Pinpoint the cell where the given text exists, returning its [x, y] midpoint coordinate. 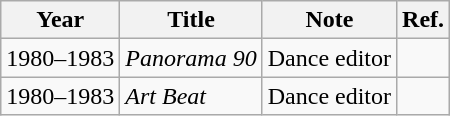
Year [60, 20]
Title [191, 20]
Ref. [424, 20]
Note [329, 20]
Panorama 90 [191, 58]
Art Beat [191, 96]
